Scan for the cell matching the given text and deliver its (x, y) coordinate at center. 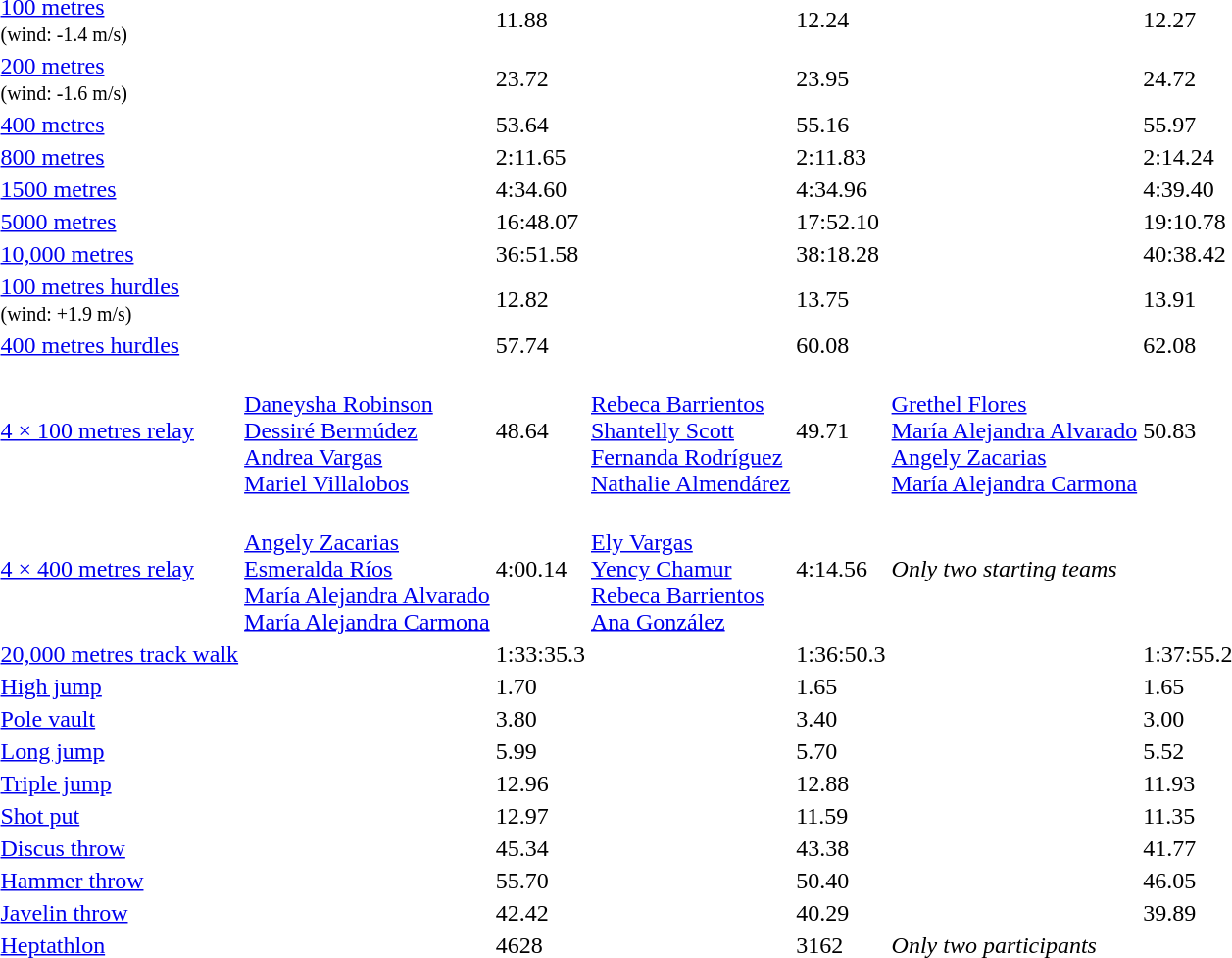
3.80 (540, 719)
Grethel FloresMaría Alejandra AlvaradoAngely ZacariasMaría Alejandra Carmona (1014, 430)
4:00.14 (540, 569)
16:48.07 (540, 222)
2:11.65 (540, 157)
40.29 (841, 913)
42.42 (540, 913)
13.75 (841, 300)
Daneysha RobinsonDessiré BermúdezAndrea VargasMariel Villalobos (368, 430)
12.97 (540, 816)
Rebeca BarrientosShantelly ScottFernanda RodríguezNathalie Almendárez (691, 430)
Ely VargasYency ChamurRebeca BarrientosAna González (691, 569)
50.40 (841, 881)
5.99 (540, 751)
23.72 (540, 78)
17:52.10 (841, 222)
48.64 (540, 430)
53.64 (540, 125)
3.40 (841, 719)
60.08 (841, 345)
5.70 (841, 751)
4:34.60 (540, 189)
43.38 (841, 848)
Angely ZacariasEsmeralda RíosMaría Alejandra AlvaradoMaría Alejandra Carmona (368, 569)
23.95 (841, 78)
4:14.56 (841, 569)
38:18.28 (841, 254)
36:51.58 (540, 254)
55.70 (540, 881)
4:34.96 (841, 189)
2:11.83 (841, 157)
45.34 (540, 848)
12.96 (540, 783)
11.59 (841, 816)
1.65 (841, 686)
57.74 (540, 345)
1.70 (540, 686)
55.16 (841, 125)
1:36:50.3 (841, 654)
1:33:35.3 (540, 654)
49.71 (841, 430)
12.82 (540, 300)
12.88 (841, 783)
